Detect which cell encompasses the target text, then output its (x, y) center coordinate. 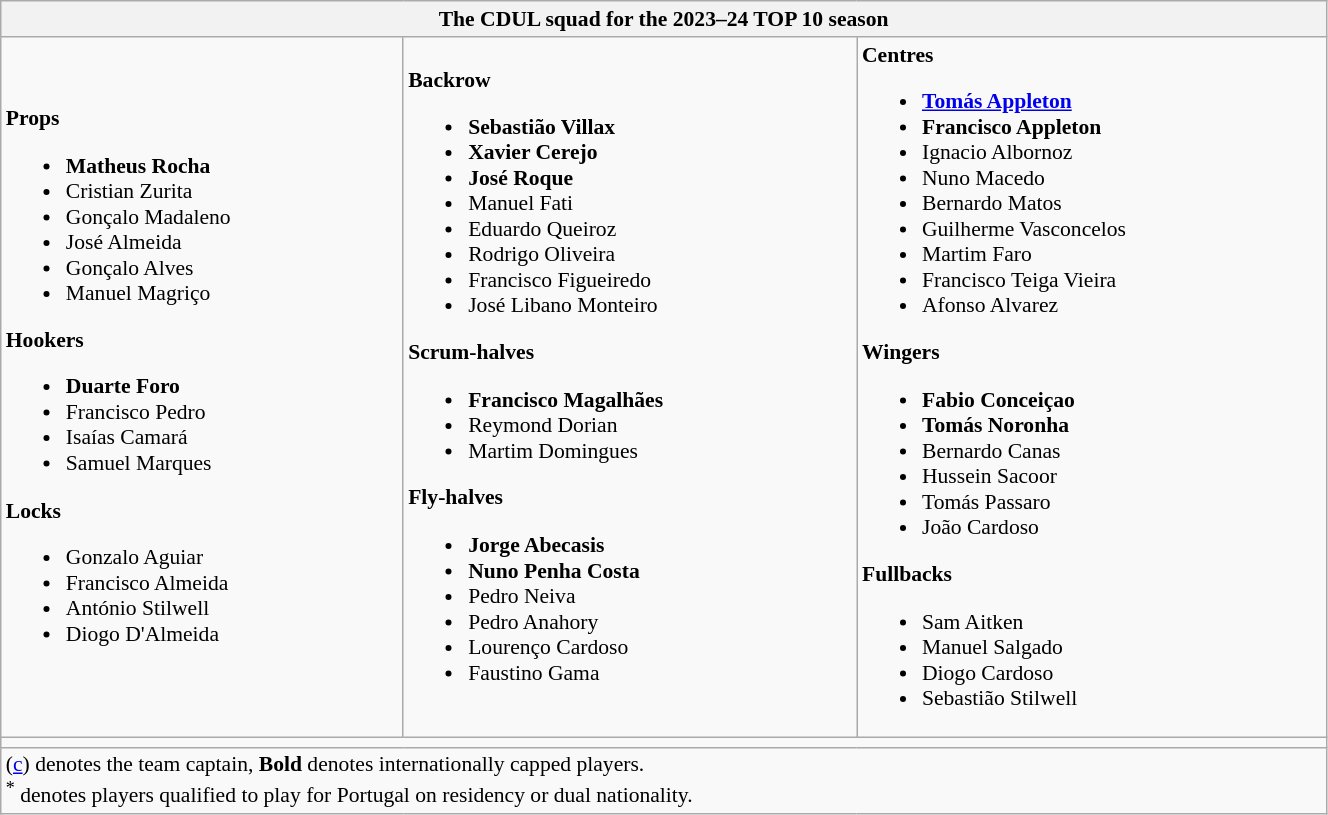
The CDUL squad for the 2023–24 TOP 10 season (664, 19)
